Extract the (X, Y) coordinate from the center of the cell holding the provided text.  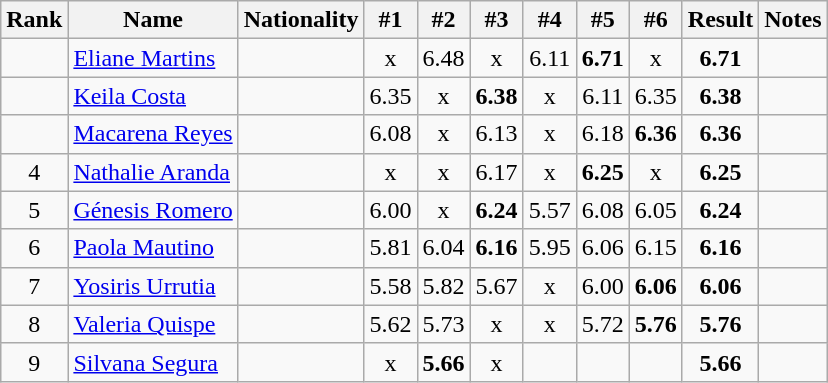
5.73 (444, 324)
5 (34, 210)
Yosiris Urrutia (153, 286)
9 (34, 362)
Rank (34, 20)
7 (34, 286)
6.48 (444, 58)
Macarena Reyes (153, 134)
6.13 (496, 134)
5.82 (444, 286)
6.17 (496, 172)
8 (34, 324)
5.81 (390, 248)
6.15 (656, 248)
#5 (602, 20)
Eliane Martins (153, 58)
Nathalie Aranda (153, 172)
6 (34, 248)
Nationality (301, 20)
4 (34, 172)
Paola Mautino (153, 248)
#2 (444, 20)
6.05 (656, 210)
5.67 (496, 286)
Silvana Segura (153, 362)
5.58 (390, 286)
Name (153, 20)
5.72 (602, 324)
Notes (793, 20)
Valeria Quispe (153, 324)
5.95 (550, 248)
5.62 (390, 324)
5.57 (550, 210)
Result (720, 20)
6.04 (444, 248)
6.18 (602, 134)
Génesis Romero (153, 210)
#3 (496, 20)
#1 (390, 20)
#4 (550, 20)
#6 (656, 20)
Keila Costa (153, 96)
